Provide the (x, y) coordinate of the cell's center where the given text is located.  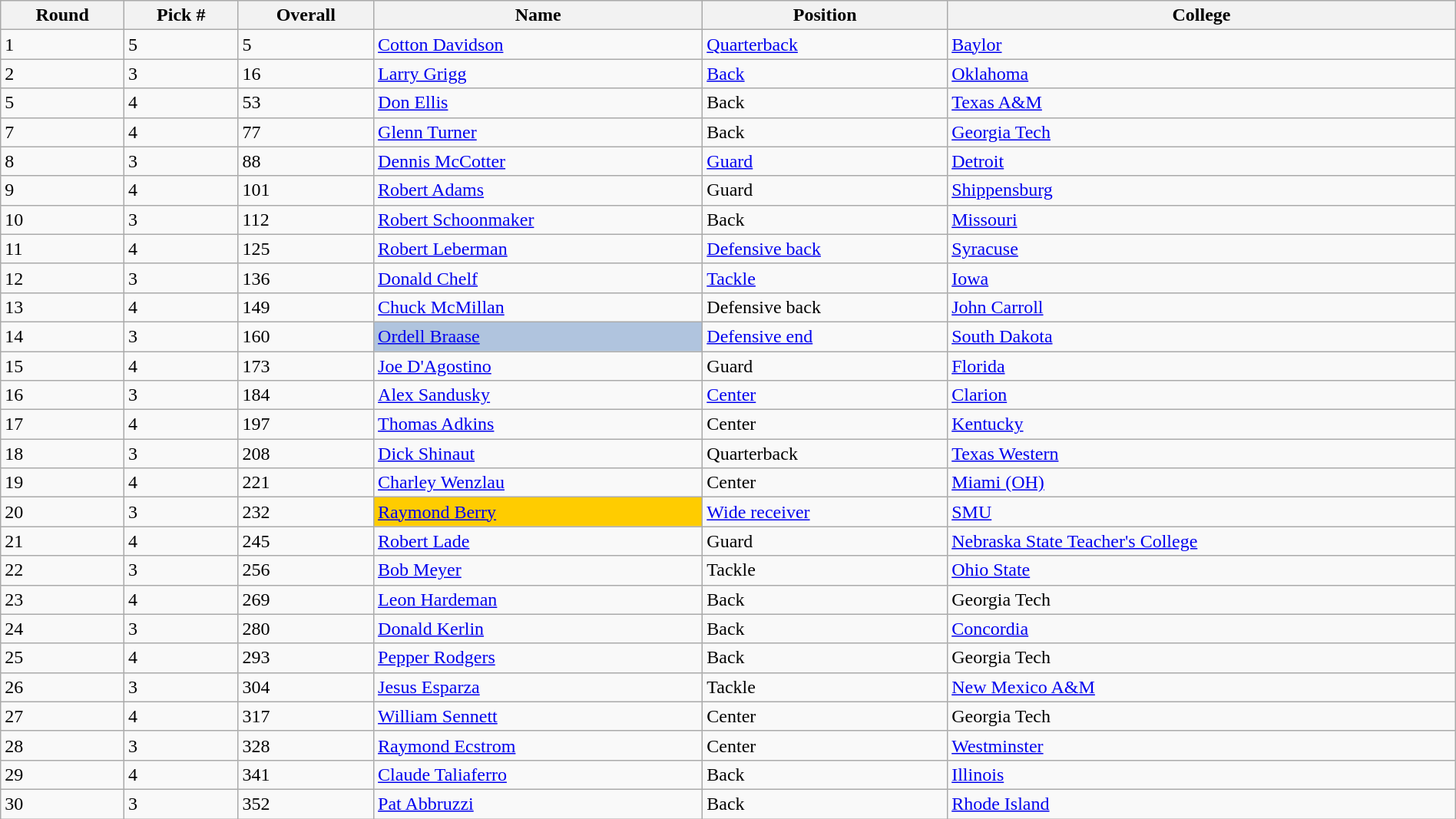
Ohio State (1202, 570)
Don Ellis (538, 103)
2 (63, 74)
13 (63, 307)
Illinois (1202, 774)
280 (306, 629)
112 (306, 220)
77 (306, 132)
Pick # (181, 15)
8 (63, 161)
293 (306, 658)
Joe D'Agostino (538, 366)
Pepper Rodgers (538, 658)
College (1202, 15)
Missouri (1202, 220)
1 (63, 45)
30 (63, 804)
Detroit (1202, 161)
317 (306, 716)
Dennis McCotter (538, 161)
Wide receiver (825, 512)
221 (306, 483)
232 (306, 512)
Florida (1202, 366)
328 (306, 745)
South Dakota (1202, 336)
Nebraska State Teacher's College (1202, 541)
Alex Sandusky (538, 395)
24 (63, 629)
29 (63, 774)
Baylor (1202, 45)
14 (63, 336)
245 (306, 541)
Leon Hardeman (538, 599)
9 (63, 190)
Robert Adams (538, 190)
Texas Western (1202, 454)
149 (306, 307)
Robert Lade (538, 541)
17 (63, 424)
Chuck McMillan (538, 307)
Rhode Island (1202, 804)
21 (63, 541)
15 (63, 366)
23 (63, 599)
18 (63, 454)
184 (306, 395)
125 (306, 249)
Glenn Turner (538, 132)
26 (63, 687)
Robert Leberman (538, 249)
Overall (306, 15)
Raymond Ecstrom (538, 745)
Ordell Braase (538, 336)
Donald Kerlin (538, 629)
341 (306, 774)
Westminster (1202, 745)
7 (63, 132)
197 (306, 424)
Shippensburg (1202, 190)
28 (63, 745)
304 (306, 687)
Thomas Adkins (538, 424)
Pat Abbruzzi (538, 804)
Miami (OH) (1202, 483)
12 (63, 278)
Texas A&M (1202, 103)
Iowa (1202, 278)
Name (538, 15)
11 (63, 249)
19 (63, 483)
25 (63, 658)
208 (306, 454)
Dick Shinaut (538, 454)
27 (63, 716)
269 (306, 599)
Robert Schoonmaker (538, 220)
136 (306, 278)
William Sennett (538, 716)
20 (63, 512)
Oklahoma (1202, 74)
22 (63, 570)
John Carroll (1202, 307)
Round (63, 15)
53 (306, 103)
352 (306, 804)
Raymond Berry (538, 512)
Larry Grigg (538, 74)
173 (306, 366)
Bob Meyer (538, 570)
Defensive end (825, 336)
256 (306, 570)
160 (306, 336)
Donald Chelf (538, 278)
Charley Wenzlau (538, 483)
Cotton Davidson (538, 45)
Clarion (1202, 395)
Concordia (1202, 629)
Claude Taliaferro (538, 774)
88 (306, 161)
New Mexico A&M (1202, 687)
Position (825, 15)
Jesus Esparza (538, 687)
101 (306, 190)
SMU (1202, 512)
Syracuse (1202, 249)
Kentucky (1202, 424)
10 (63, 220)
